From the cell containing the given text, extract its center point as (X, Y) coordinate. 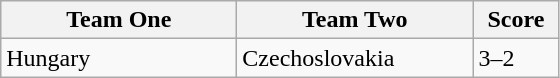
Hungary (119, 58)
3–2 (516, 58)
Team One (119, 20)
Czechoslovakia (355, 58)
Team Two (355, 20)
Score (516, 20)
